Find where the given text appears and provide that cell's center as (x, y) coordinate. 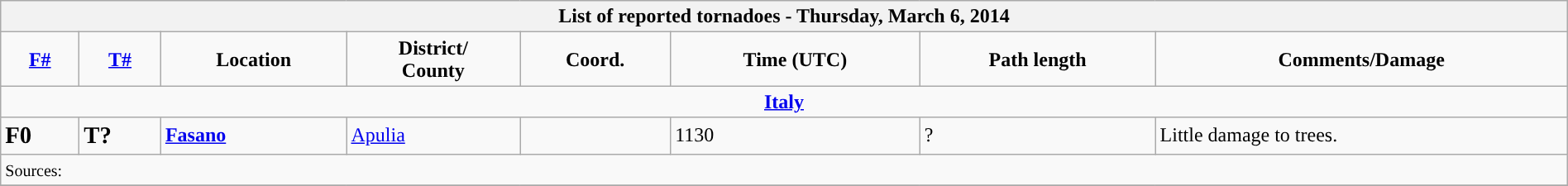
Location (253, 60)
F0 (40, 136)
Sources: (784, 169)
List of reported tornadoes - Thursday, March 6, 2014 (784, 17)
Coord. (595, 60)
Comments/Damage (1361, 60)
T# (121, 60)
? (1037, 136)
Little damage to trees. (1361, 136)
T? (121, 136)
Italy (784, 102)
District/County (433, 60)
Time (UTC) (796, 60)
1130 (796, 136)
F# (40, 60)
Path length (1037, 60)
Apulia (433, 136)
Fasano (253, 136)
